Return the [x, y] coordinate for the center point of the cell that contains the specified text.  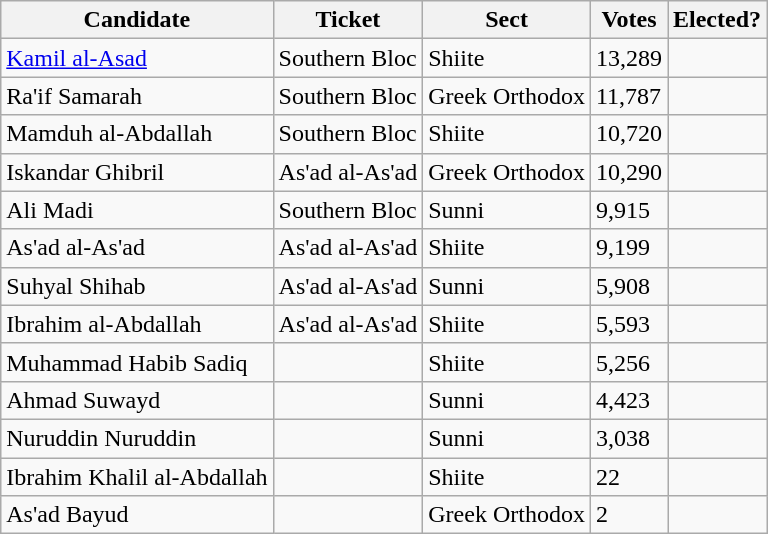
Ibrahim al-Abdallah [137, 324]
Candidate [137, 20]
Votes [628, 20]
13,289 [628, 58]
3,038 [628, 438]
Ibrahim Khalil al-Abdallah [137, 477]
Elected? [718, 20]
As'ad Bayud [137, 515]
10,720 [628, 134]
9,915 [628, 210]
Ticket [348, 20]
5,908 [628, 286]
Ali Madi [137, 210]
Suhyal Shihab [137, 286]
Ahmad Suwayd [137, 400]
Mamduh al-Abdallah [137, 134]
Kamil al-Asad [137, 58]
Iskandar Ghibril [137, 172]
Ra'if Samarah [137, 96]
5,593 [628, 324]
Nuruddin Nuruddin [137, 438]
22 [628, 477]
Muhammad Habib Sadiq [137, 362]
9,199 [628, 248]
11,787 [628, 96]
10,290 [628, 172]
2 [628, 515]
5,256 [628, 362]
Sect [507, 20]
4,423 [628, 400]
